Search for the cell housing the specified text and yield its [x, y] center coordinate. 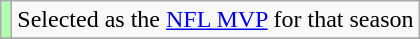
Selected as the NFL MVP for that season [216, 20]
